For the text-containing cell, return its midpoint in [X, Y] coordinate format. 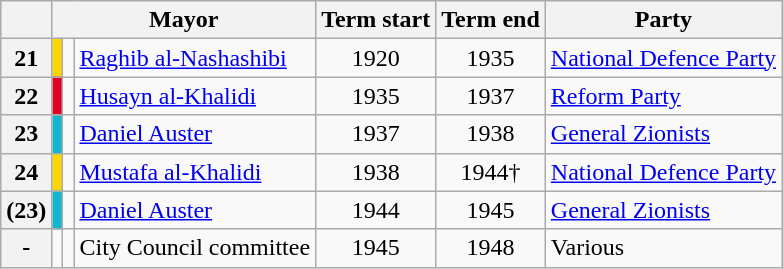
1944 [376, 210]
22 [26, 96]
23 [26, 134]
Reform Party [663, 96]
- [26, 248]
1920 [376, 58]
Various [663, 248]
Party [663, 20]
Term end [491, 20]
1948 [491, 248]
Husayn al-Khalidi [195, 96]
Raghib al-Nashashibi [195, 58]
Mustafa al-Khalidi [195, 172]
24 [26, 172]
(23) [26, 210]
21 [26, 58]
City Council committee [195, 248]
1944† [491, 172]
Term start [376, 20]
Mayor [184, 20]
